Detect which cell encompasses the target text, then output its (X, Y) center coordinate. 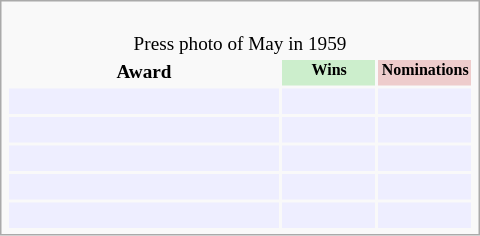
Nominations (426, 72)
Press photo of May in 1959 (240, 32)
Wins (330, 72)
Award (144, 72)
